Identify which cell holds the provided text, then report its [X, Y] central coordinate. 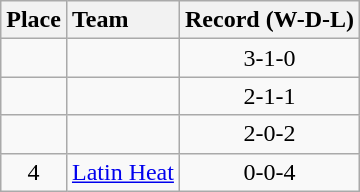
2-0-2 [269, 134]
Latin Heat [122, 172]
0-0-4 [269, 172]
2-1-1 [269, 96]
Place [34, 20]
Record (W-D-L) [269, 20]
4 [34, 172]
3-1-0 [269, 58]
Team [122, 20]
